Find where the given text appears and provide that cell's center as (x, y) coordinate. 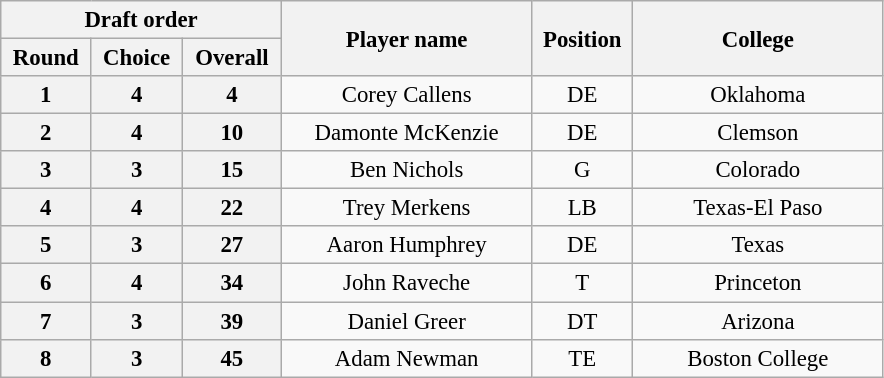
TE (582, 358)
8 (46, 358)
5 (46, 245)
College (758, 38)
Ben Nichols (406, 170)
Adam Newman (406, 358)
10 (232, 133)
39 (232, 321)
2 (46, 133)
Arizona (758, 321)
1 (46, 95)
Choice (137, 58)
Overall (232, 58)
Princeton (758, 283)
Player name (406, 38)
G (582, 170)
Position (582, 38)
T (582, 283)
John Raveche (406, 283)
Round (46, 58)
6 (46, 283)
34 (232, 283)
LB (582, 208)
7 (46, 321)
Corey Callens (406, 95)
Texas-El Paso (758, 208)
Clemson (758, 133)
DT (582, 321)
Oklahoma (758, 95)
27 (232, 245)
15 (232, 170)
Trey Merkens (406, 208)
22 (232, 208)
Texas (758, 245)
Aaron Humphrey (406, 245)
Damonte McKenzie (406, 133)
Draft order (142, 20)
Colorado (758, 170)
45 (232, 358)
Boston College (758, 358)
Daniel Greer (406, 321)
